Find where the given text appears and provide that cell's center as [X, Y] coordinate. 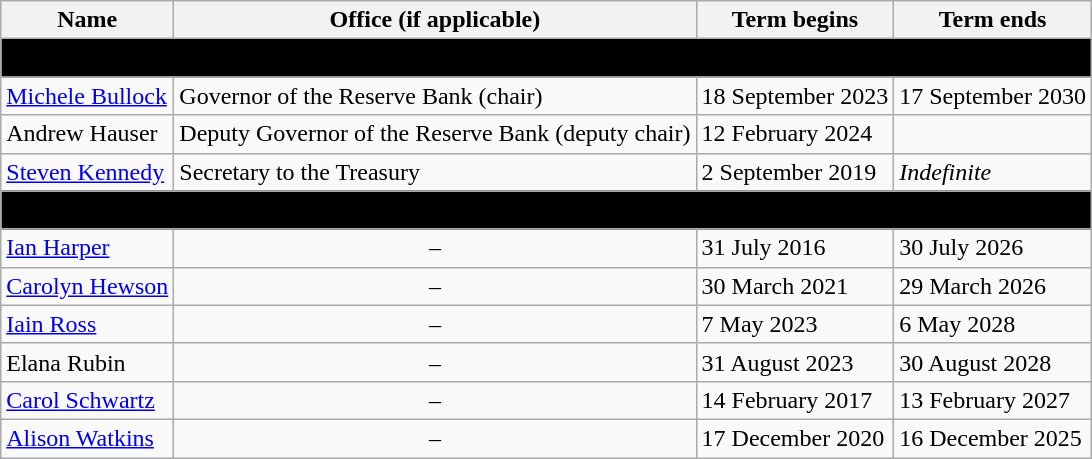
Term ends [993, 20]
Ian Harper [88, 248]
Iain Ross [88, 324]
Michele Bullock [88, 96]
Elana Rubin [88, 362]
Carolyn Hewson [88, 286]
Office (if applicable) [435, 20]
13 February 2027 [993, 400]
Indefinite [993, 172]
16 December 2025 [993, 438]
12 February 2024 [795, 134]
18 September 2023 [795, 96]
Alison Watkins [88, 438]
30 August 2028 [993, 362]
30 July 2026 [993, 248]
Steven Kennedy [88, 172]
6 May 2028 [993, 324]
External members [546, 210]
Deputy Governor of the Reserve Bank (deputy chair) [435, 134]
17 September 2030 [993, 96]
2 September 2019 [795, 172]
Ex officio members [546, 58]
Name [88, 20]
31 July 2016 [795, 248]
Andrew Hauser [88, 134]
Carol Schwartz [88, 400]
14 February 2017 [795, 400]
30 March 2021 [795, 286]
Term begins [795, 20]
Governor of the Reserve Bank (chair) [435, 96]
17 December 2020 [795, 438]
29 March 2026 [993, 286]
31 August 2023 [795, 362]
Secretary to the Treasury [435, 172]
7 May 2023 [795, 324]
